Determine the [x, y] coordinate at the center of the cell enclosing the given text.  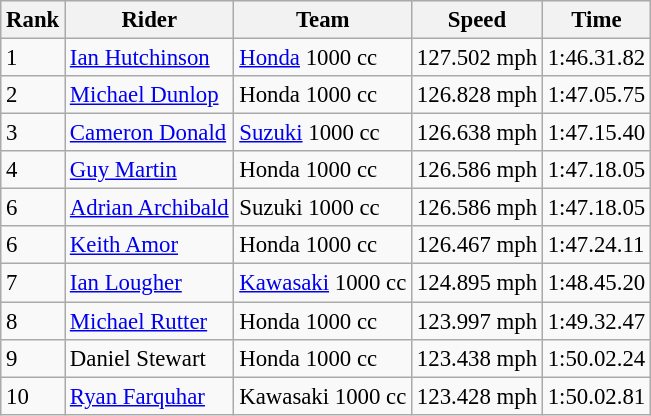
9 [33, 358]
1:50.02.81 [596, 396]
7 [33, 283]
Team [323, 20]
Ryan Farquhar [150, 396]
1:47.15.40 [596, 133]
1:49.32.47 [596, 321]
123.428 mph [478, 396]
4 [33, 170]
126.467 mph [478, 245]
1:47.05.75 [596, 95]
126.828 mph [478, 95]
Michael Rutter [150, 321]
8 [33, 321]
1:48.45.20 [596, 283]
Michael Dunlop [150, 95]
1:50.02.24 [596, 358]
1:47.24.11 [596, 245]
Rider [150, 20]
127.502 mph [478, 58]
Guy Martin [150, 170]
Time [596, 20]
123.438 mph [478, 358]
Rank [33, 20]
Adrian Archibald [150, 208]
3 [33, 133]
Keith Amor [150, 245]
124.895 mph [478, 283]
10 [33, 396]
2 [33, 95]
126.638 mph [478, 133]
Daniel Stewart [150, 358]
123.997 mph [478, 321]
Speed [478, 20]
Cameron Donald [150, 133]
Ian Lougher [150, 283]
Ian Hutchinson [150, 58]
1 [33, 58]
1:46.31.82 [596, 58]
